Provide the (x, y) coordinate of the cell's center where the given text is located.  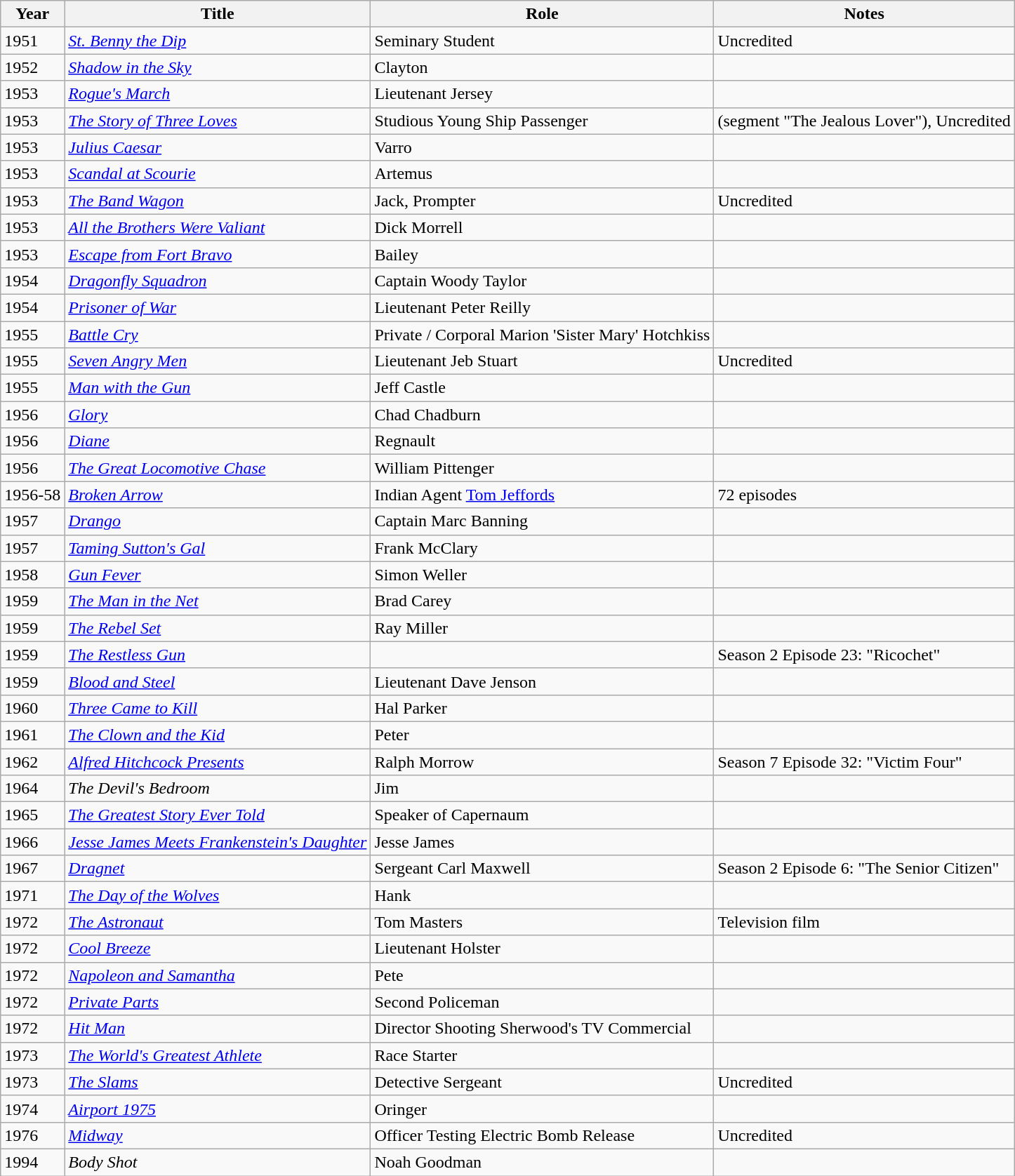
Title (218, 14)
Body Shot (218, 1162)
Director Shooting Sherwood's TV Commercial (542, 1029)
Noah Goodman (542, 1162)
Lieutenant Jersey (542, 94)
Television film (865, 922)
The Band Wagon (218, 201)
Three Came to Kill (218, 708)
The Clown and the Kid (218, 735)
Varro (542, 147)
All the Brothers Were Valiant (218, 227)
Seven Angry Men (218, 361)
Season 7 Episode 32: "Victim Four" (865, 761)
The Rebel Set (218, 628)
Second Policeman (542, 1002)
Role (542, 14)
Artemus (542, 174)
1967 (32, 869)
Simon Weller (542, 575)
1956-58 (32, 495)
Hal Parker (542, 708)
Taming Sutton's Gal (218, 548)
Hank (542, 895)
Speaker of Capernaum (542, 815)
Cool Breeze (218, 949)
Season 2 Episode 6: "The Senior Citizen" (865, 869)
The Story of Three Loves (218, 121)
Clayton (542, 67)
1962 (32, 761)
1966 (32, 842)
The Restless Gun (218, 655)
Napoleon and Samantha (218, 975)
Brad Carey (542, 601)
Ralph Morrow (542, 761)
Lieutenant Jeb Stuart (542, 361)
Airport 1975 (218, 1109)
The Man in the Net (218, 601)
1951 (32, 41)
Jesse James Meets Frankenstein's Daughter (218, 842)
Drango (218, 521)
William Pittenger (542, 468)
Ray Miller (542, 628)
Midway (218, 1135)
Race Starter (542, 1055)
The Devil's Bedroom (218, 789)
The Astronaut (218, 922)
Glory (218, 415)
Captain Woody Taylor (542, 281)
Oringer (542, 1109)
Gun Fever (218, 575)
Detective Sergeant (542, 1082)
Private / Corporal Marion 'Sister Mary' Hotchkiss (542, 335)
Pete (542, 975)
Chad Chadburn (542, 415)
The World's Greatest Athlete (218, 1055)
Tom Masters (542, 922)
1976 (32, 1135)
Year (32, 14)
Blood and Steel (218, 681)
Peter (542, 735)
1971 (32, 895)
Battle Cry (218, 335)
Dick Morrell (542, 227)
1974 (32, 1109)
The Great Locomotive Chase (218, 468)
1994 (32, 1162)
Broken Arrow (218, 495)
Bailey (542, 254)
The Day of the Wolves (218, 895)
Dragnet (218, 869)
The Greatest Story Ever Told (218, 815)
1960 (32, 708)
Prisoner of War (218, 307)
Lieutenant Peter Reilly (542, 307)
The Slams (218, 1082)
Regnault (542, 441)
Shadow in the Sky (218, 67)
1961 (32, 735)
St. Benny the Dip (218, 41)
Diane (218, 441)
1952 (32, 67)
1958 (32, 575)
Private Parts (218, 1002)
Hit Man (218, 1029)
Officer Testing Electric Bomb Release (542, 1135)
Jim (542, 789)
Studious Young Ship Passenger (542, 121)
Jack, Prompter (542, 201)
Escape from Fort Bravo (218, 254)
Man with the Gun (218, 388)
1964 (32, 789)
1965 (32, 815)
Alfred Hitchcock Presents (218, 761)
72 episodes (865, 495)
Dragonfly Squadron (218, 281)
Frank McClary (542, 548)
Seminary Student (542, 41)
Sergeant Carl Maxwell (542, 869)
Rogue's March (218, 94)
(segment "The Jealous Lover"), Uncredited (865, 121)
Season 2 Episode 23: "Ricochet" (865, 655)
Jeff Castle (542, 388)
Scandal at Scourie (218, 174)
Jesse James (542, 842)
Notes (865, 14)
Indian Agent Tom Jeffords (542, 495)
Lieutenant Holster (542, 949)
Lieutenant Dave Jenson (542, 681)
Captain Marc Banning (542, 521)
Julius Caesar (218, 147)
